Return the (X, Y) coordinate for the center point of the cell that contains the specified text.  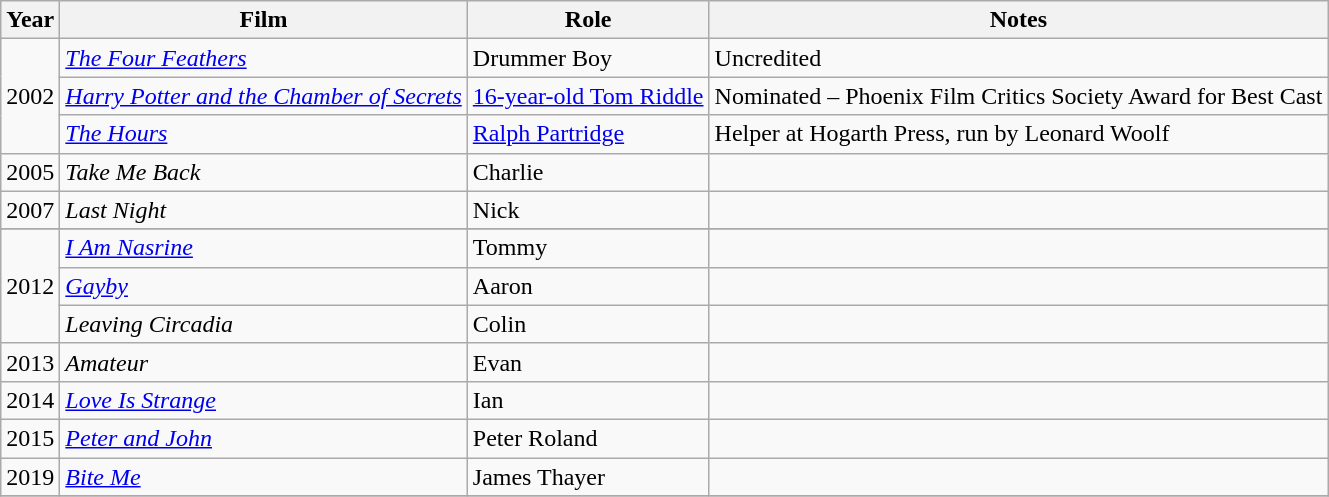
2013 (30, 362)
Nick (588, 210)
Aaron (588, 286)
2019 (30, 477)
Uncredited (1018, 58)
The Hours (264, 134)
Leaving Circadia (264, 324)
Role (588, 20)
Colin (588, 324)
Bite Me (264, 477)
Notes (1018, 20)
Nominated – Phoenix Film Critics Society Award for Best Cast (1018, 96)
I Am Nasrine (264, 248)
Harry Potter and the Chamber of Secrets (264, 96)
Amateur (264, 362)
2014 (30, 400)
Charlie (588, 172)
2002 (30, 96)
The Four Feathers (264, 58)
Love Is Strange (264, 400)
Peter Roland (588, 438)
Drummer Boy (588, 58)
2005 (30, 172)
Gayby (264, 286)
2012 (30, 286)
James Thayer (588, 477)
Evan (588, 362)
2007 (30, 210)
Year (30, 20)
Tommy (588, 248)
2015 (30, 438)
Peter and John (264, 438)
Ian (588, 400)
16-year-old Tom Riddle (588, 96)
Film (264, 20)
Helper at Hogarth Press, run by Leonard Woolf (1018, 134)
Take Me Back (264, 172)
Ralph Partridge (588, 134)
Last Night (264, 210)
